Scan for the cell matching the given text and deliver its [X, Y] coordinate at center. 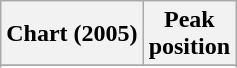
Chart (2005) [72, 34]
Peakposition [189, 34]
